Detect which cell encompasses the target text, then output its [X, Y] center coordinate. 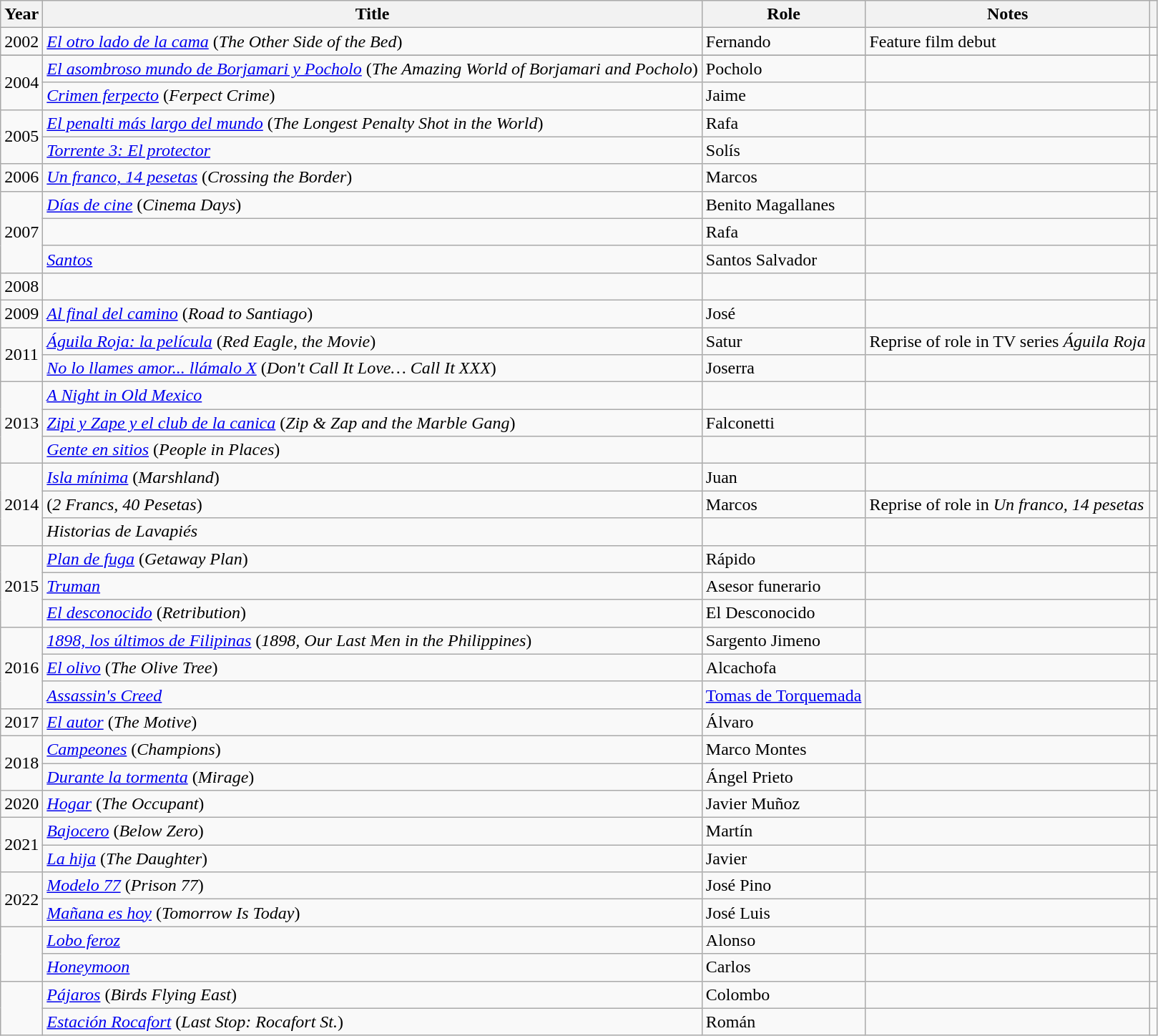
La hija (The Daughter) [372, 859]
El autor (The Motive) [372, 722]
2009 [21, 313]
Bajocero (Below Zero) [372, 831]
2006 [21, 177]
Un franco, 14 pesetas (Crossing the Border) [372, 177]
2022 [21, 899]
Estación Rocafort (Last Stop: Rocafort St.) [372, 1022]
Sargento Jimeno [784, 640]
Joserra [784, 368]
Javier Muñoz [784, 804]
José [784, 313]
2002 [21, 41]
2008 [21, 286]
Carlos [784, 967]
Alonso [784, 940]
2014 [21, 504]
Reprise of role in Un franco, 14 pesetas [1007, 504]
1898, los últimos de Filipinas (1898, Our Last Men in the Philippines) [372, 640]
2021 [21, 845]
2015 [21, 586]
Marco Montes [784, 749]
Lobo feroz [372, 940]
Rápido [784, 559]
2018 [21, 763]
Torrente 3: El protector [372, 150]
El desconocido (Retribution) [372, 613]
José Pino [784, 886]
Assassin's Creed [372, 695]
El penalti más largo del mundo (The Longest Penalty Shot in the World) [372, 123]
Días de cine (Cinema Days) [372, 205]
2020 [21, 804]
Feature film debut [1007, 41]
Falconetti [784, 423]
El olivo (The Olive Tree) [372, 668]
No lo llames amor... llámalo X (Don't Call It Love… Call It XXX) [372, 368]
Notes [1007, 14]
Alcachofa [784, 668]
Mañana es hoy (Tomorrow Is Today) [372, 913]
Juan [784, 477]
Fernando [784, 41]
2016 [21, 668]
Álvaro [784, 722]
Plan de fuga (Getaway Plan) [372, 559]
A Night in Old Mexico [372, 396]
Tomas de Torquemada [784, 695]
2013 [21, 423]
Al final del camino (Road to Santiago) [372, 313]
Gente en sitios (People in Places) [372, 450]
Campeones (Champions) [372, 749]
Durante la tormenta (Mirage) [372, 776]
Román [784, 1022]
Asesor funerario [784, 586]
2004 [21, 82]
(2 Francs, 40 Pesetas) [372, 504]
El otro lado de la cama (The Other Side of the Bed) [372, 41]
Santos Salvador [784, 259]
Modelo 77 (Prison 77) [372, 886]
José Luis [784, 913]
Jaime [784, 96]
Isla mínima (Marshland) [372, 477]
2011 [21, 355]
Reprise of role in TV series Águila Roja [1007, 341]
Pocholo [784, 69]
Javier [784, 859]
2005 [21, 137]
El asombroso mundo de Borjamari y Pocholo (The Amazing World of Borjamari and Pocholo) [372, 69]
Year [21, 14]
Águila Roja: la película (Red Eagle, the Movie) [372, 341]
Zipi y Zape y el club de la canica (Zip & Zap and the Marble Gang) [372, 423]
2017 [21, 722]
Crimen ferpecto (Ferpect Crime) [372, 96]
Historias de Lavapiés [372, 532]
El Desconocido [784, 613]
Solís [784, 150]
Honeymoon [372, 967]
Santos [372, 259]
Role [784, 14]
Truman [372, 586]
Pájaros (Birds Flying East) [372, 995]
2007 [21, 232]
Ángel Prieto [784, 776]
Satur [784, 341]
Colombo [784, 995]
Martín [784, 831]
Benito Magallanes [784, 205]
Hogar (The Occupant) [372, 804]
Title [372, 14]
